Identify which cell holds the provided text, then report its [x, y] central coordinate. 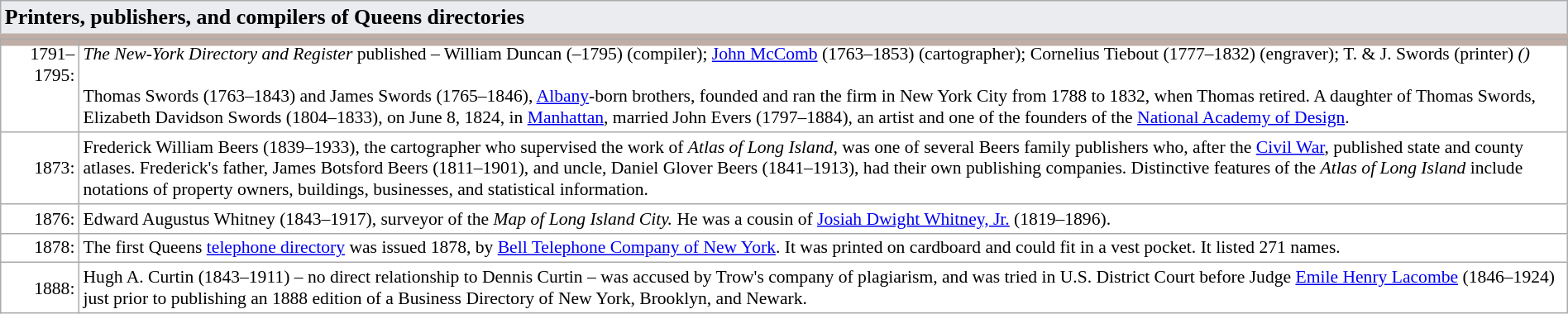
1791–1795: [40, 86]
Printers, publishers, and compilers of Queens directories [784, 20]
1878: [40, 248]
1876: [40, 219]
1888: [40, 288]
Edward Augustus Whitney (1843–1917), surveyor of the Map of Long Island City. He was a cousin of Josiah Dwight Whitney, Jr. (1819–1896). [823, 219]
1873: [40, 169]
